Determine the (x, y) coordinate at the center of the cell enclosing the given text.  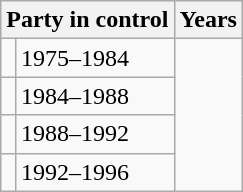
1992–1996 (94, 172)
1988–1992 (94, 134)
Party in control (88, 20)
1975–1984 (94, 58)
Years (208, 20)
1984–1988 (94, 96)
